Return the [x, y] coordinate for the center point of the cell that contains the specified text.  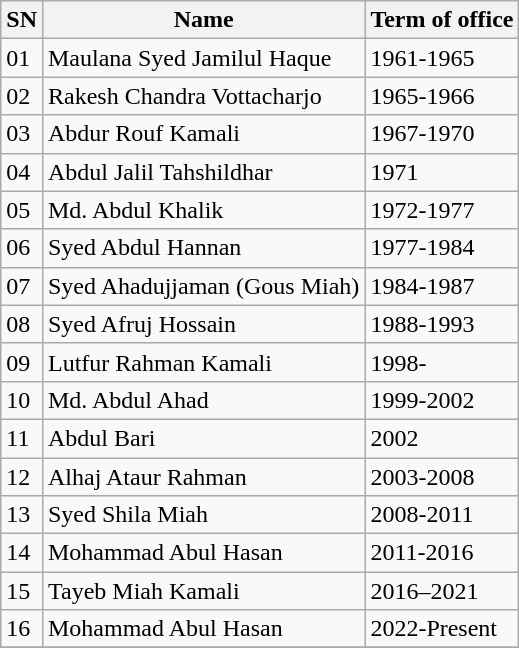
12 [22, 477]
14 [22, 553]
Md. Abdul Khalik [203, 210]
Rakesh Chandra Vottacharjo [203, 96]
Syed Abdul Hannan [203, 248]
Lutfur Rahman Kamali [203, 362]
01 [22, 58]
07 [22, 286]
10 [22, 400]
09 [22, 362]
11 [22, 438]
Abdur Rouf Kamali [203, 134]
Syed Afruj Hossain [203, 324]
Abdul Jalil Tahshildhar [203, 172]
Maulana Syed Jamilul Haque [203, 58]
1972-1977 [442, 210]
1965-1966 [442, 96]
Abdul Bari [203, 438]
Md. Abdul Ahad [203, 400]
02 [22, 96]
08 [22, 324]
1977-1984 [442, 248]
2022-Present [442, 629]
1998- [442, 362]
03 [22, 134]
Tayeb Miah Kamali [203, 591]
Name [203, 20]
06 [22, 248]
1988-1993 [442, 324]
2003-2008 [442, 477]
15 [22, 591]
SN [22, 20]
1967-1970 [442, 134]
2016–2021 [442, 591]
2008-2011 [442, 515]
2011-2016 [442, 553]
1999-2002 [442, 400]
16 [22, 629]
1984-1987 [442, 286]
Alhaj Ataur Rahman [203, 477]
Syed Shila Miah [203, 515]
Syed Ahadujjaman (Gous Miah) [203, 286]
1961-1965 [442, 58]
05 [22, 210]
04 [22, 172]
Term of office [442, 20]
13 [22, 515]
2002 [442, 438]
1971 [442, 172]
